Locate the cell with the specified text and output its (x, y) center coordinate. 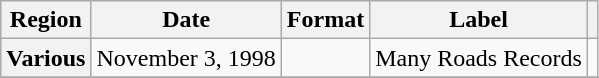
Many Roads Records (479, 58)
Label (479, 20)
Region (46, 20)
Various (46, 58)
Format (325, 20)
November 3, 1998 (186, 58)
Date (186, 20)
